Extract the [X, Y] coordinate from the center of the cell holding the provided text.  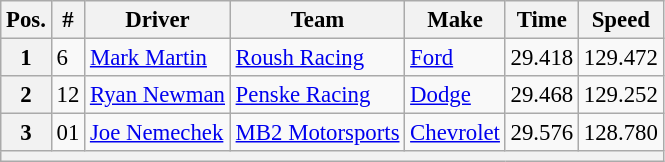
12 [68, 95]
Roush Racing [318, 58]
1 [26, 58]
129.252 [620, 95]
Driver [158, 20]
Ford [455, 58]
Dodge [455, 95]
Speed [620, 20]
Joe Nemechek [158, 133]
2 [26, 95]
29.576 [542, 133]
Penske Racing [318, 95]
Make [455, 20]
Mark Martin [158, 58]
Team [318, 20]
01 [68, 133]
128.780 [620, 133]
Pos. [26, 20]
29.418 [542, 58]
3 [26, 133]
Chevrolet [455, 133]
# [68, 20]
6 [68, 58]
29.468 [542, 95]
Time [542, 20]
MB2 Motorsports [318, 133]
Ryan Newman [158, 95]
129.472 [620, 58]
